Provide the (x, y) coordinate of the cell's center where the given text is located.  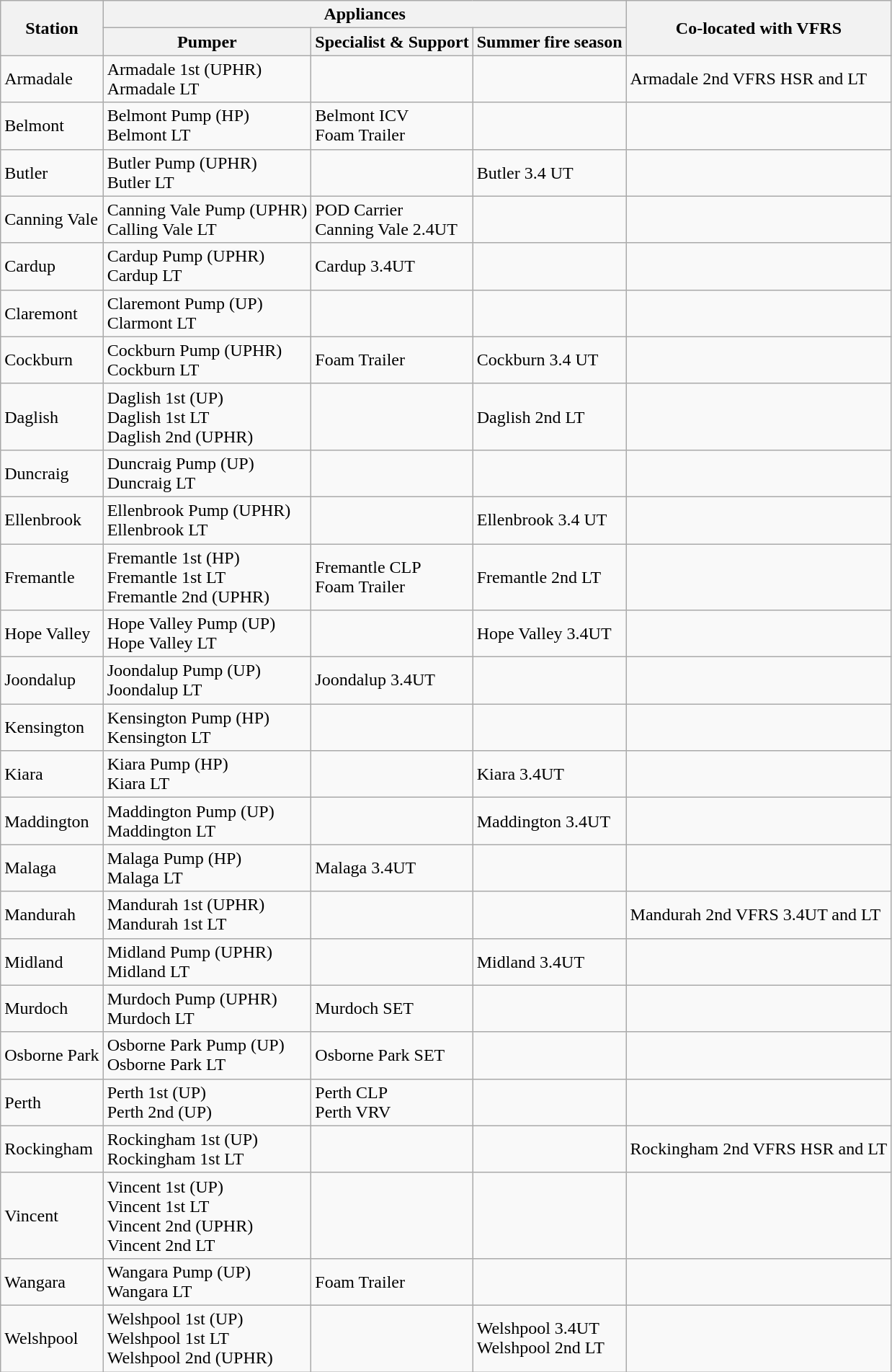
Hope Valley (52, 634)
Midland (52, 961)
Wangara Pump (UP)Wangara LT (208, 1281)
Appliances (365, 14)
Rockingham 2nd VFRS HSR and LT (759, 1149)
Malaga 3.4UT (392, 868)
Fremantle 1st (HP)Fremantle 1st LTFremantle 2nd (UPHR) (208, 576)
Co-located with VFRS (759, 28)
Butler (52, 173)
Kensington Pump (HP)Kensington LT (208, 728)
Welshpool (52, 1338)
Murdoch (52, 1009)
Fremantle 2nd LT (549, 576)
Station (52, 28)
Armadale (52, 79)
Joondalup 3.4UT (392, 680)
Armadale 2nd VFRS HSR and LT (759, 79)
Belmont ICVFoam Trailer (392, 125)
Cockburn Pump (UPHR)Cockburn LT (208, 360)
Perth (52, 1102)
Welshpool 3.4UTWelshpool 2nd LT (549, 1338)
Pumper (208, 42)
Cockburn 3.4 UT (549, 360)
Cardup (52, 267)
Osborne Park (52, 1055)
Duncraig Pump (UP)Duncraig LT (208, 473)
Mandurah (52, 915)
Vincent (52, 1215)
Daglish 1st (UP)Daglish 1st LTDaglish 2nd (UPHR) (208, 416)
Cardup 3.4UT (392, 267)
Osborne Park SET (392, 1055)
Midland Pump (UPHR)Midland LT (208, 961)
Belmont (52, 125)
Canning Vale (52, 219)
Mandurah 2nd VFRS 3.4UT and LT (759, 915)
Malaga Pump (HP)Malaga LT (208, 868)
Perth 1st (UP)Perth 2nd (UP) (208, 1102)
Malaga (52, 868)
POD CarrierCanning Vale 2.4UT (392, 219)
Ellenbrook Pump (UPHR)Ellenbrook LT (208, 520)
Ellenbrook 3.4 UT (549, 520)
Maddington Pump (UP)Maddington LT (208, 821)
Mandurah 1st (UPHR)Mandurah 1st LT (208, 915)
Midland 3.4UT (549, 961)
Duncraig (52, 473)
Joondalup (52, 680)
Kensington (52, 728)
Fremantle (52, 576)
Summer fire season (549, 42)
Vincent 1st (UP)Vincent 1st LTVincent 2nd (UPHR)Vincent 2nd LT (208, 1215)
Cockburn (52, 360)
Butler Pump (UPHR)Butler LT (208, 173)
Daglish 2nd LT (549, 416)
Fremantle CLPFoam Trailer (392, 576)
Claremont (52, 313)
Belmont Pump (HP)Belmont LT (208, 125)
Ellenbrook (52, 520)
Perth CLPPerth VRV (392, 1102)
Cardup Pump (UPHR)Cardup LT (208, 267)
Maddington (52, 821)
Hope Valley Pump (UP)Hope Valley LT (208, 634)
Welshpool 1st (UP)Welshpool 1st LTWelshpool 2nd (UPHR) (208, 1338)
Kiara Pump (HP)Kiara LT (208, 774)
Rockingham (52, 1149)
Maddington 3.4UT (549, 821)
Kiara 3.4UT (549, 774)
Claremont Pump (UP)Clarmont LT (208, 313)
Canning Vale Pump (UPHR)Calling Vale LT (208, 219)
Butler 3.4 UT (549, 173)
Murdoch Pump (UPHR)Murdoch LT (208, 1009)
Hope Valley 3.4UT (549, 634)
Joondalup Pump (UP)Joondalup LT (208, 680)
Specialist & Support (392, 42)
Daglish (52, 416)
Rockingham 1st (UP)Rockingham 1st LT (208, 1149)
Kiara (52, 774)
Wangara (52, 1281)
Armadale 1st (UPHR)Armadale LT (208, 79)
Murdoch SET (392, 1009)
Osborne Park Pump (UP)Osborne Park LT (208, 1055)
